Scan for the cell matching the given text and deliver its (X, Y) coordinate at center. 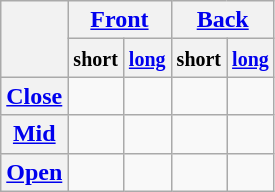
Front (120, 20)
Close (34, 96)
Open (34, 172)
Mid (34, 134)
Back (222, 20)
